Search for the cell housing the specified text and yield its (x, y) center coordinate. 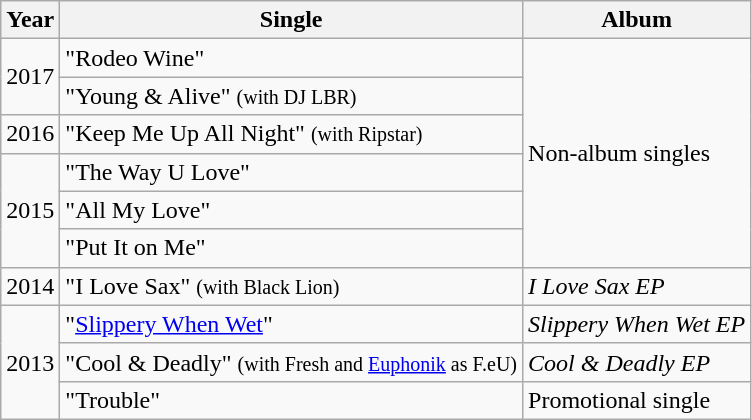
"Cool & Deadly" (with Fresh and Euphonik as F.eU) (292, 362)
"The Way U Love" (292, 172)
Promotional single (637, 400)
2016 (30, 134)
"Keep Me Up All Night" (with Ripstar) (292, 134)
I Love Sax EP (637, 286)
2015 (30, 210)
Non-album singles (637, 153)
"All My Love" (292, 210)
2013 (30, 362)
"Rodeo Wine" (292, 58)
"Trouble" (292, 400)
"Slippery When Wet" (292, 324)
Album (637, 20)
2017 (30, 77)
Single (292, 20)
2014 (30, 286)
Year (30, 20)
"Young & Alive" (with DJ LBR) (292, 96)
Slippery When Wet EP (637, 324)
"I Love Sax" (with Black Lion) (292, 286)
Cool & Deadly EP (637, 362)
"Put It on Me" (292, 248)
